Provide the [X, Y] coordinate of the cell's center where the given text is located.  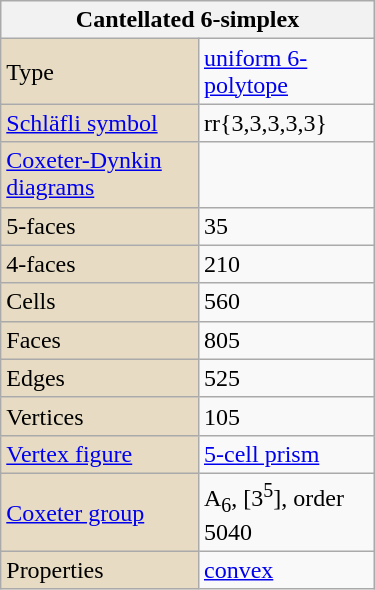
rr{3,3,3,3,3} [286, 123]
5-cell prism [286, 454]
Coxeter-Dynkin diagrams [100, 174]
210 [286, 264]
convex [286, 570]
A6, [35], order 5040 [286, 512]
525 [286, 378]
5-faces [100, 226]
Vertices [100, 416]
805 [286, 340]
35 [286, 226]
4-faces [100, 264]
Cantellated 6-simplex [188, 20]
Type [100, 72]
Edges [100, 378]
Properties [100, 570]
Vertex figure [100, 454]
uniform 6-polytope [286, 72]
105 [286, 416]
560 [286, 302]
Faces [100, 340]
Coxeter group [100, 512]
Cells [100, 302]
Schläfli symbol [100, 123]
